Output the [x, y] coordinate of the center of the cell containing the given text.  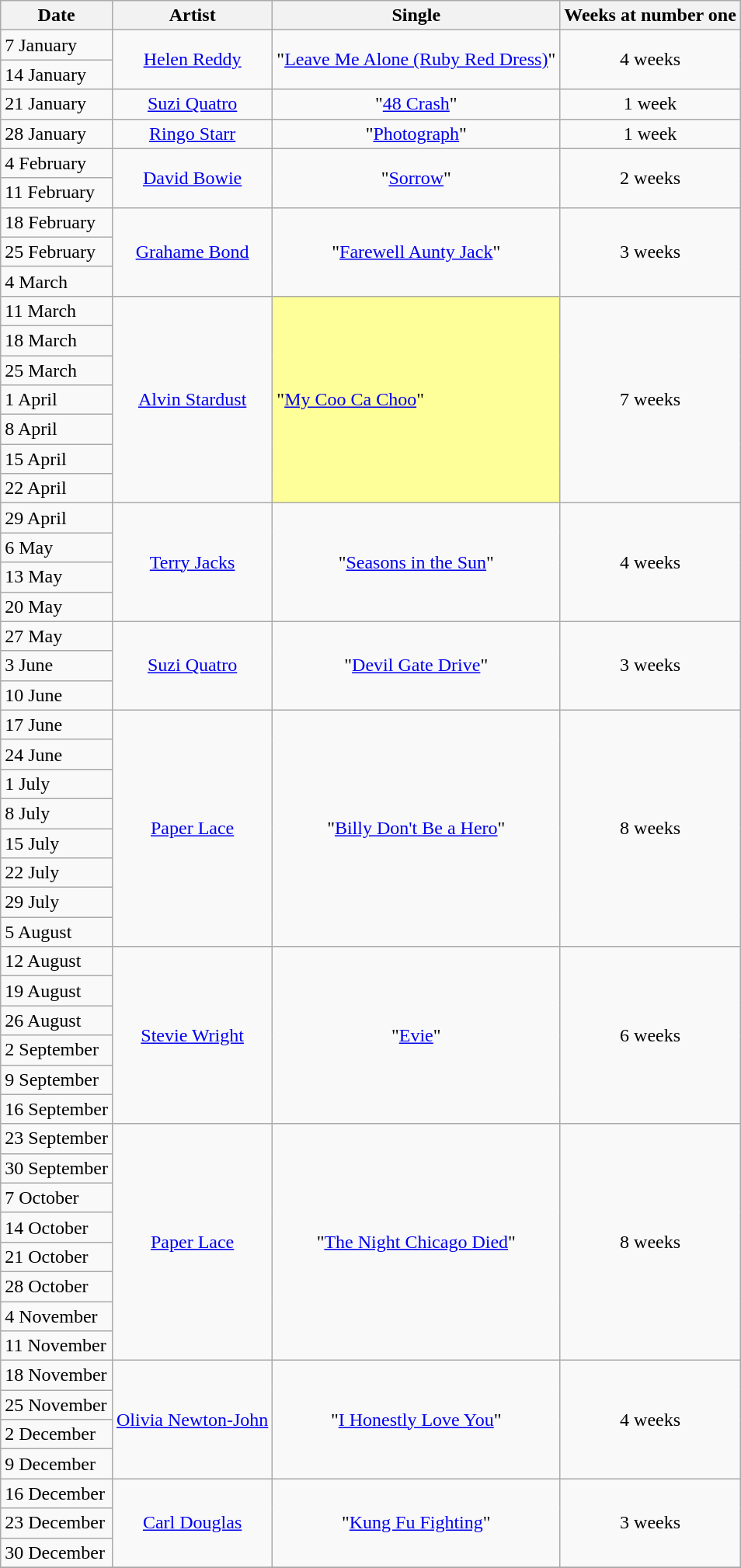
Weeks at number one [651, 16]
7 January [57, 45]
21 January [57, 104]
"Sorrow" [416, 178]
Ringo Starr [192, 134]
26 August [57, 1020]
16 December [57, 1493]
8 July [57, 813]
9 September [57, 1080]
Terry Jacks [192, 562]
24 June [57, 754]
7 October [57, 1198]
7 weeks [651, 399]
"Billy Don't Be a Hero" [416, 828]
1 July [57, 784]
Carl Douglas [192, 1523]
Single [416, 16]
2 September [57, 1050]
20 May [57, 607]
16 September [57, 1109]
"I Honestly Love You" [416, 1420]
18 November [57, 1375]
"Photograph" [416, 134]
6 weeks [651, 1035]
"Devil Gate Drive" [416, 666]
5 August [57, 932]
21 October [57, 1257]
"Seasons in the Sun" [416, 562]
"Evie" [416, 1035]
Artist [192, 16]
28 October [57, 1286]
"The Night Chicago Died" [416, 1242]
19 August [57, 991]
2 weeks [651, 178]
Date [57, 16]
25 March [57, 370]
28 January [57, 134]
Stevie Wright [192, 1035]
1 April [57, 400]
18 March [57, 340]
29 July [57, 902]
15 April [57, 459]
22 July [57, 873]
"Leave Me Alone (Ruby Red Dress)" [416, 60]
11 March [57, 311]
4 November [57, 1316]
4 February [57, 163]
30 December [57, 1552]
30 September [57, 1168]
"My Coo Ca Choo" [416, 399]
Olivia Newton-John [192, 1420]
6 May [57, 548]
18 February [57, 222]
29 April [57, 518]
Grahame Bond [192, 252]
22 April [57, 488]
Alvin Stardust [192, 399]
11 November [57, 1346]
10 June [57, 695]
David Bowie [192, 178]
25 February [57, 252]
23 September [57, 1139]
15 July [57, 843]
4 March [57, 281]
"Kung Fu Fighting" [416, 1523]
8 April [57, 429]
9 December [57, 1464]
17 June [57, 725]
25 November [57, 1405]
13 May [57, 577]
14 October [57, 1227]
2 December [57, 1434]
27 May [57, 636]
23 December [57, 1523]
3 June [57, 666]
11 February [57, 193]
"48 Crash" [416, 104]
Helen Reddy [192, 60]
14 January [57, 75]
"Farewell Aunty Jack" [416, 252]
12 August [57, 961]
